Capture the cell that displays the provided text and extract its (x, y) central coordinate. 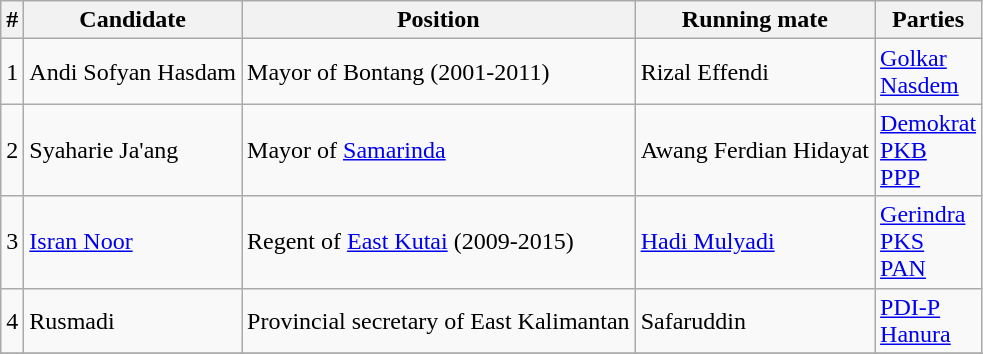
Mayor of Bontang (2001-2011) (439, 72)
Running mate (754, 20)
Syaharie Ja'ang (133, 150)
Rizal Effendi (754, 72)
Parties (928, 20)
4 (12, 320)
PDI-PHanura (928, 320)
Safaruddin (754, 320)
Isran Noor (133, 242)
Candidate (133, 20)
3 (12, 242)
GolkarNasdem (928, 72)
Awang Ferdian Hidayat (754, 150)
Regent of East Kutai (2009-2015) (439, 242)
Andi Sofyan Hasdam (133, 72)
DemokratPKBPPP (928, 150)
# (12, 20)
1 (12, 72)
Provincial secretary of East Kalimantan (439, 320)
GerindraPKSPAN (928, 242)
Mayor of Samarinda (439, 150)
2 (12, 150)
Hadi Mulyadi (754, 242)
Rusmadi (133, 320)
Position (439, 20)
